Return [x, y] of the center of cell containing provided text 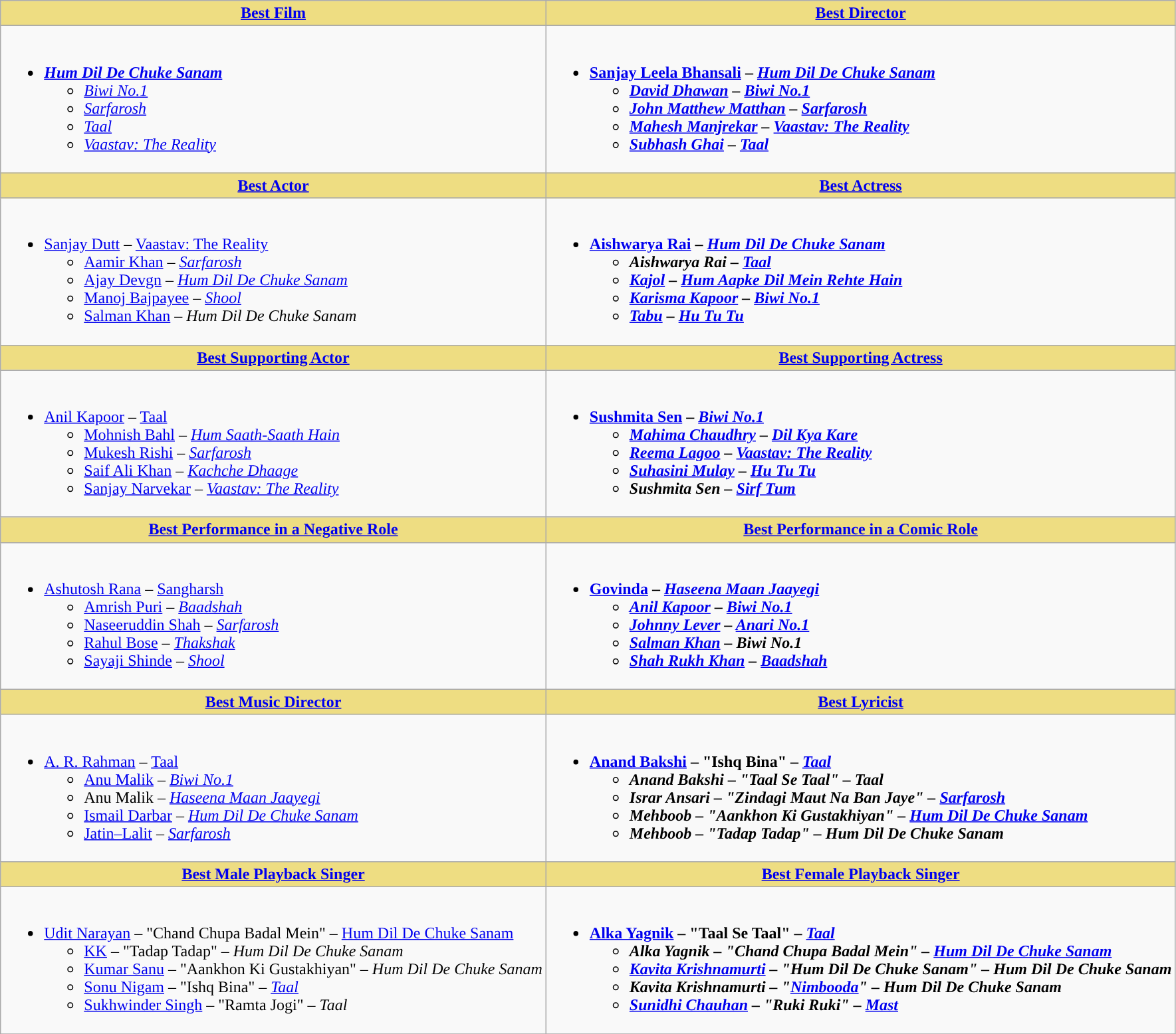
Best Performance in a Comic Role [860, 530]
Best Supporting Actress [860, 358]
Best Music Director [274, 702]
Ashutosh Rana – SangharshAmrish Puri – BaadshahNaseeruddin Shah – SarfaroshRahul Bose – ThakshakSayaji Shinde – Shool [274, 615]
Best Female Playback Singer [860, 874]
Best Film [274, 13]
Best Male Playback Singer [274, 874]
Anil Kapoor – TaalMohnish Bahl – Hum Saath-Saath HainMukesh Rishi – SarfaroshSaif Ali Khan – Kachche DhaageSanjay Narvekar – Vaastav: The Reality [274, 444]
Sanjay Dutt – Vaastav: The RealityAamir Khan – SarfaroshAjay Devgn – Hum Dil De Chuke SanamManoj Bajpayee – ShoolSalman Khan – Hum Dil De Chuke Sanam [274, 271]
Aishwarya Rai – Hum Dil De Chuke SanamAishwarya Rai – TaalKajol – Hum Aapke Dil Mein Rehte HainKarisma Kapoor – Biwi No.1Tabu – Hu Tu Tu [860, 271]
Hum Dil De Chuke SanamBiwi No.1SarfaroshTaalVaastav: The Reality [274, 100]
Sushmita Sen – Biwi No.1Mahima Chaudhry – Dil Kya KareReema Lagoo – Vaastav: The RealitySuhasini Mulay – Hu Tu TuSushmita Sen – Sirf Tum [860, 444]
Best Performance in a Negative Role [274, 530]
Govinda – Haseena Maan JaayegiAnil Kapoor – Biwi No.1Johnny Lever – Anari No.1Salman Khan – Biwi No.1Shah Rukh Khan – Baadshah [860, 615]
Best Lyricist [860, 702]
Best Supporting Actor [274, 358]
A. R. Rahman – TaalAnu Malik – Biwi No.1Anu Malik – Haseena Maan JaayegiIsmail Darbar – Hum Dil De Chuke SanamJatin–Lalit – Sarfarosh [274, 788]
Best Actor [274, 185]
Best Actress [860, 185]
Best Director [860, 13]
